Scan for the cell matching the given text and deliver its (X, Y) coordinate at center. 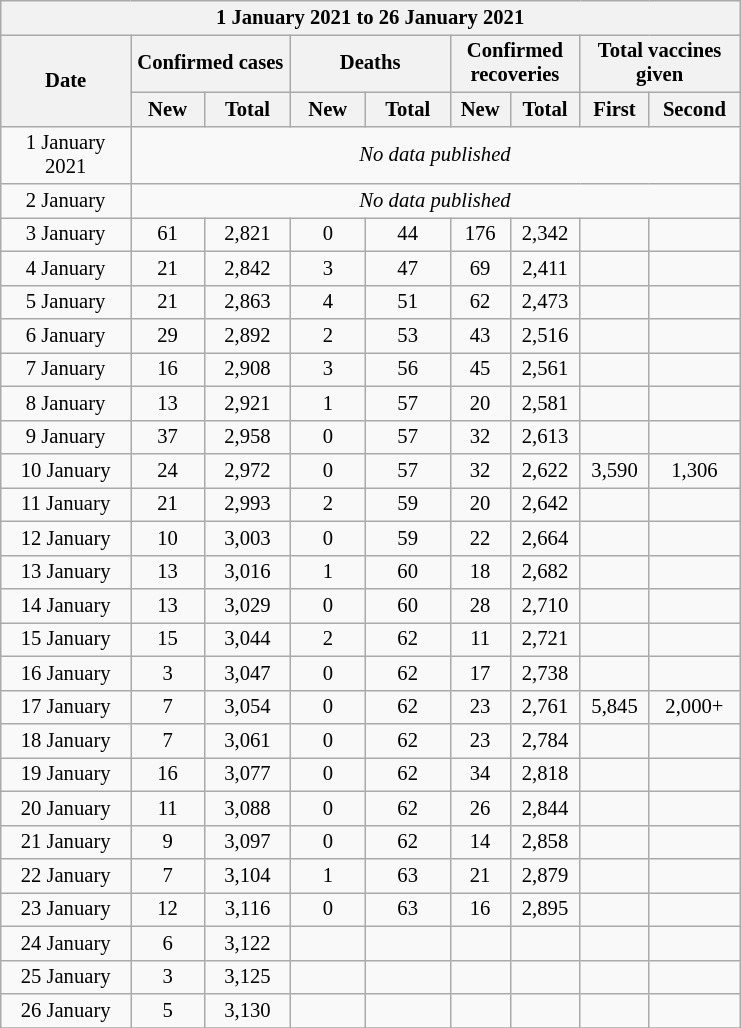
2,858 (544, 842)
10 (167, 538)
6 (167, 943)
2,895 (544, 909)
4 January (66, 268)
2,842 (248, 268)
6 January (66, 335)
2,958 (248, 437)
3,061 (248, 741)
2,821 (248, 234)
56 (408, 369)
7 January (66, 369)
2,784 (544, 741)
69 (480, 268)
2,921 (248, 403)
3 January (66, 234)
1 January 2021 to 26 January 2021 (370, 17)
51 (408, 302)
11 January (66, 504)
16 January (66, 673)
15 January (66, 639)
2,972 (248, 471)
18 (480, 572)
29 (167, 335)
3,044 (248, 639)
12 January (66, 538)
17 (480, 673)
3,016 (248, 572)
2,682 (544, 572)
3,088 (248, 808)
2,844 (544, 808)
22 January (66, 875)
5 (167, 1011)
2,561 (544, 369)
2,664 (544, 538)
5,845 (615, 707)
2,642 (544, 504)
19 January (66, 774)
2,710 (544, 605)
2,473 (544, 302)
61 (167, 234)
10 January (66, 471)
2,622 (544, 471)
26 (480, 808)
44 (408, 234)
1,306 (694, 471)
20 January (66, 808)
9 (167, 842)
8 January (66, 403)
3,116 (248, 909)
12 (167, 909)
28 (480, 605)
3,029 (248, 605)
47 (408, 268)
176 (480, 234)
15 (167, 639)
3,003 (248, 538)
3,097 (248, 842)
2,411 (544, 268)
3,047 (248, 673)
Total vaccines given (660, 63)
14 January (66, 605)
34 (480, 774)
3,125 (248, 977)
2,581 (544, 403)
2,738 (544, 673)
2,761 (544, 707)
21 January (66, 842)
2,908 (248, 369)
43 (480, 335)
1 January 2021 (66, 155)
3,077 (248, 774)
3,104 (248, 875)
2,863 (248, 302)
23 January (66, 909)
25 January (66, 977)
2,879 (544, 875)
53 (408, 335)
3,590 (615, 471)
37 (167, 437)
22 (480, 538)
3,130 (248, 1011)
2 January (66, 201)
3,122 (248, 943)
3,054 (248, 707)
24 January (66, 943)
Confirmed cases (210, 63)
2,342 (544, 234)
Deaths (370, 63)
2,993 (248, 504)
2,892 (248, 335)
14 (480, 842)
9 January (66, 437)
2,000+ (694, 707)
4 (328, 302)
2,818 (544, 774)
Date (66, 80)
Confirmed recoveries (515, 63)
18 January (66, 741)
5 January (66, 302)
17 January (66, 707)
2,516 (544, 335)
45 (480, 369)
Second (694, 109)
2,613 (544, 437)
First (615, 109)
24 (167, 471)
2,721 (544, 639)
26 January (66, 1011)
13 January (66, 572)
